Determine the (X, Y) coordinate at the center of the cell enclosing the given text.  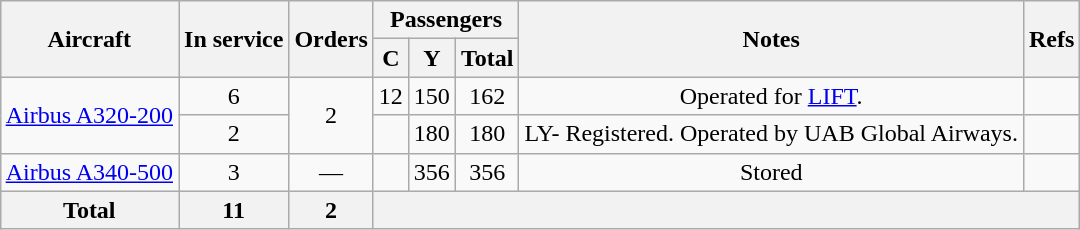
11 (234, 210)
6 (234, 96)
Stored (772, 172)
LY- Registered. Operated by UAB Global Airways. (772, 134)
Refs (1051, 39)
Passengers (446, 20)
C (390, 58)
Notes (772, 39)
— (331, 172)
Aircraft (89, 39)
Orders (331, 39)
In service (234, 39)
Operated for LIFT. (772, 96)
162 (487, 96)
Y (432, 58)
12 (390, 96)
Airbus A320-200 (89, 115)
Airbus A340-500 (89, 172)
3 (234, 172)
150 (432, 96)
